Locate the cell with the specified text and output its (x, y) center coordinate. 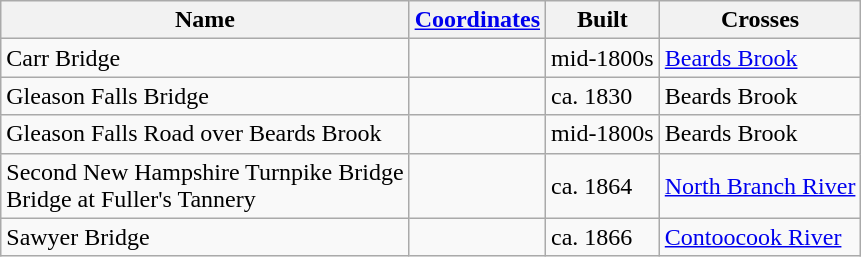
Coordinates (477, 20)
North Branch River (760, 186)
Built (603, 20)
ca. 1830 (603, 96)
Gleason Falls Road over Beards Brook (205, 134)
Contoocook River (760, 237)
Sawyer Bridge (205, 237)
Crosses (760, 20)
Carr Bridge (205, 58)
Second New Hampshire Turnpike BridgeBridge at Fuller's Tannery (205, 186)
Gleason Falls Bridge (205, 96)
ca. 1866 (603, 237)
ca. 1864 (603, 186)
Name (205, 20)
